Provide the (X, Y) coordinate of the cell's center where the given text is located.  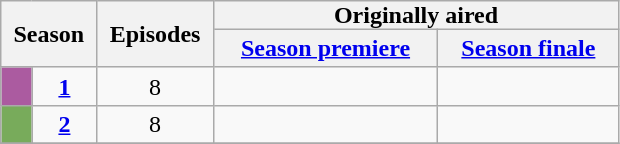
1 (64, 86)
Season premiere (326, 48)
Season (49, 34)
Episodes (155, 34)
Originally aired (416, 15)
Season finale (528, 48)
2 (64, 124)
